From the cell containing the given text, extract its center point as [X, Y] coordinate. 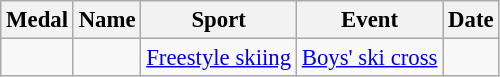
Medal [38, 20]
Boys' ski cross [369, 58]
Date [471, 20]
Event [369, 20]
Freestyle skiing [219, 58]
Sport [219, 20]
Name [107, 20]
